Find where the given text appears and provide that cell's center as (X, Y) coordinate. 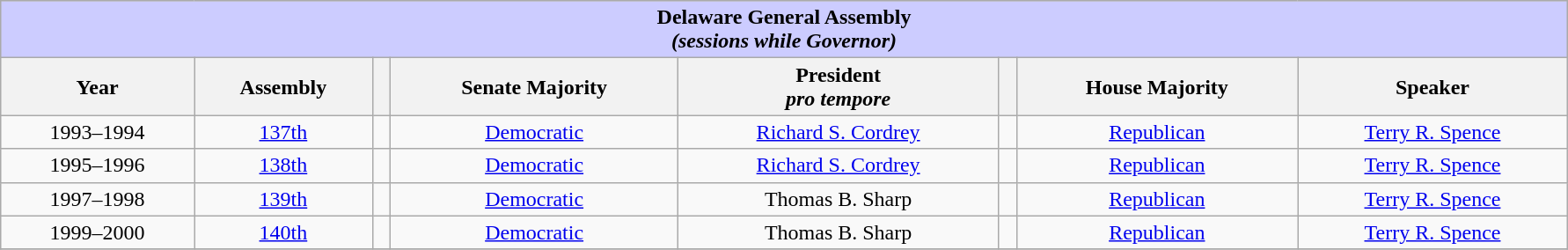
House Majority (1157, 86)
Delaware General Assembly (sessions while Governor) (785, 30)
Year (98, 86)
Presidentpro tempore (839, 86)
139th (283, 199)
138th (283, 165)
1997–1998 (98, 199)
1999–2000 (98, 232)
1995–1996 (98, 165)
Assembly (283, 86)
137th (283, 132)
Speaker (1432, 86)
Senate Majority (535, 86)
140th (283, 232)
1993–1994 (98, 132)
